Return [X, Y] of the center of cell containing provided text 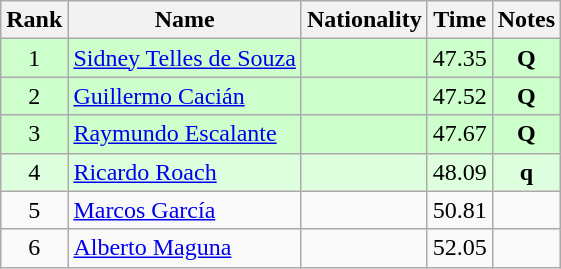
47.35 [460, 58]
2 [34, 96]
5 [34, 210]
Nationality [364, 20]
Rank [34, 20]
6 [34, 248]
Sidney Telles de Souza [185, 58]
3 [34, 134]
Marcos García [185, 210]
Ricardo Roach [185, 172]
Alberto Maguna [185, 248]
Time [460, 20]
50.81 [460, 210]
48.09 [460, 172]
Name [185, 20]
47.52 [460, 96]
52.05 [460, 248]
Guillermo Cacián [185, 96]
Raymundo Escalante [185, 134]
4 [34, 172]
1 [34, 58]
47.67 [460, 134]
q [526, 172]
Notes [526, 20]
